For the text-containing cell, return its midpoint in [x, y] coordinate format. 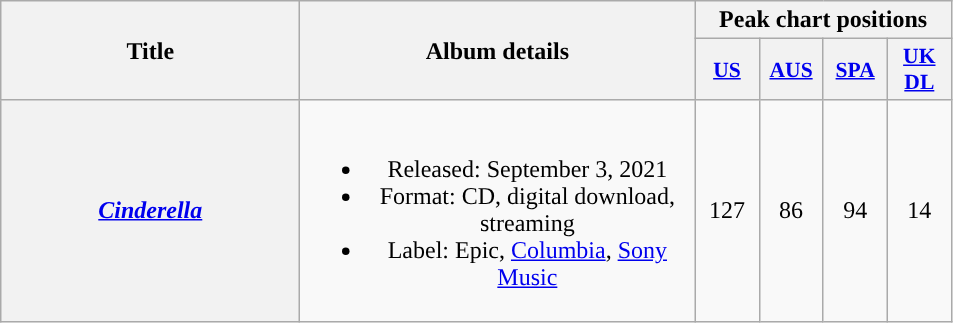
86 [791, 210]
Released: September 3, 2021Format: CD, digital download, streamingLabel: Epic, Columbia, Sony Music [498, 210]
SPA [855, 70]
Cinderella [150, 210]
127 [727, 210]
US [727, 70]
Peak chart positions [823, 20]
AUS [791, 70]
14 [919, 210]
Title [150, 50]
Album details [498, 50]
UKDL [919, 70]
94 [855, 210]
